Capture the cell that displays the provided text and extract its (x, y) central coordinate. 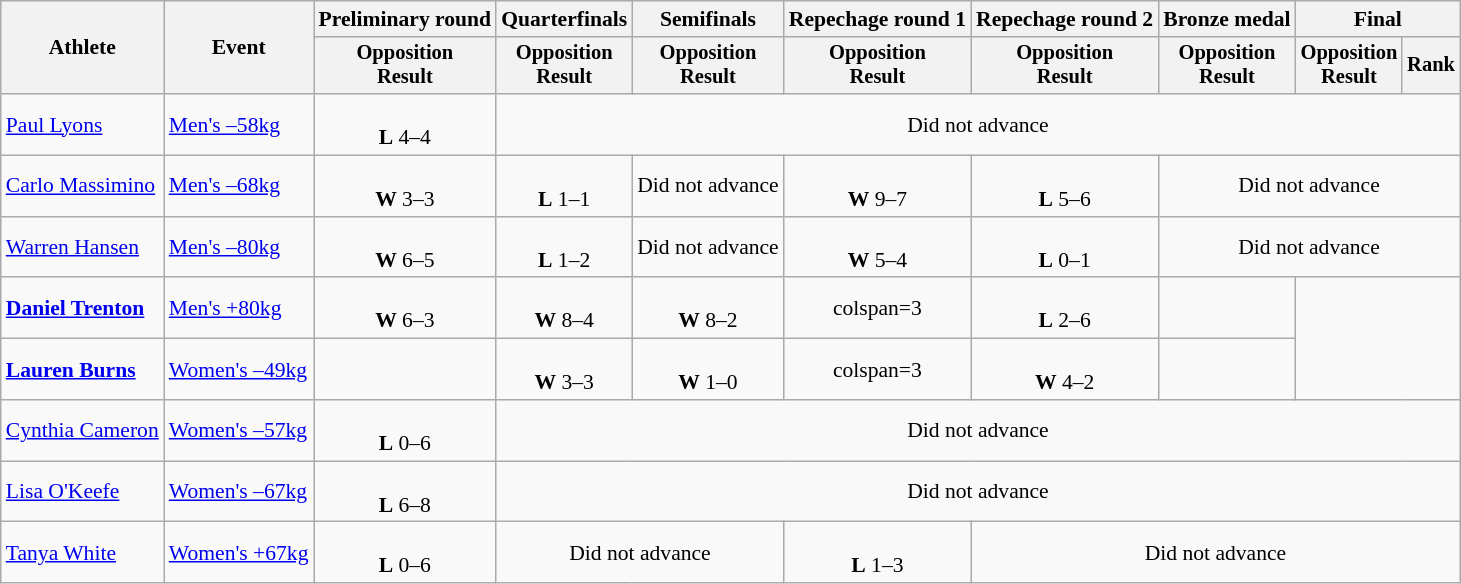
L 1–1 (564, 186)
Lauren Burns (82, 370)
Athlete (82, 48)
W 8–2 (708, 308)
W 5–4 (878, 248)
Event (239, 48)
W 6–3 (406, 308)
Quarterfinals (564, 19)
Final (1378, 19)
W 6–5 (406, 248)
Bronze medal (1226, 19)
L 6–8 (406, 492)
L 0–1 (1064, 248)
Women's –67kg (239, 492)
Repechage round 1 (878, 19)
Daniel Trenton (82, 308)
Women's –57kg (239, 430)
W 8–4 (564, 308)
L 1–3 (878, 552)
Women's +67kg (239, 552)
L 2–6 (1064, 308)
Men's –58kg (239, 124)
Men's +80kg (239, 308)
Tanya White (82, 552)
Carlo Massimino (82, 186)
Warren Hansen (82, 248)
L 5–6 (1064, 186)
Lisa O'Keefe (82, 492)
W 4–2 (1064, 370)
Women's –49kg (239, 370)
Rank (1431, 66)
Repechage round 2 (1064, 19)
L 1–2 (564, 248)
W 1–0 (708, 370)
Men's –80kg (239, 248)
Cynthia Cameron (82, 430)
W 9–7 (878, 186)
Men's –68kg (239, 186)
Preliminary round (406, 19)
Semifinals (708, 19)
Paul Lyons (82, 124)
L 4–4 (406, 124)
